Scan for the cell matching the given text and deliver its (X, Y) coordinate at center. 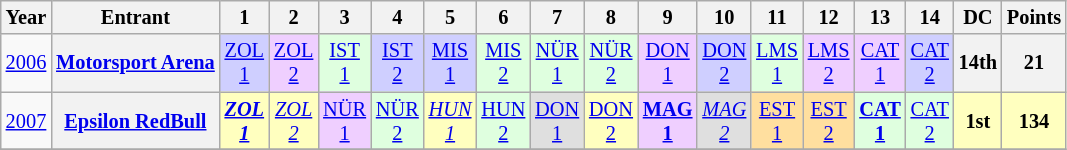
HUN1 (450, 121)
EST2 (829, 121)
Motorsport Arena (135, 63)
MAG2 (724, 121)
8 (611, 17)
2006 (26, 63)
6 (503, 17)
4 (398, 17)
11 (777, 17)
13 (880, 17)
EST1 (777, 121)
Year (26, 17)
134 (1034, 121)
HUN2 (503, 121)
IST2 (398, 63)
14th (978, 63)
10 (724, 17)
1st (978, 121)
IST1 (344, 63)
DC (978, 17)
3 (344, 17)
Epsilon RedBull (135, 121)
7 (557, 17)
Points (1034, 17)
MAG1 (668, 121)
9 (668, 17)
12 (829, 17)
2 (294, 17)
LMS2 (829, 63)
MIS1 (450, 63)
14 (930, 17)
MIS2 (503, 63)
5 (450, 17)
LMS1 (777, 63)
2007 (26, 121)
21 (1034, 63)
Entrant (135, 17)
1 (244, 17)
